Pinpoint the cell where the given text exists, returning its (x, y) midpoint coordinate. 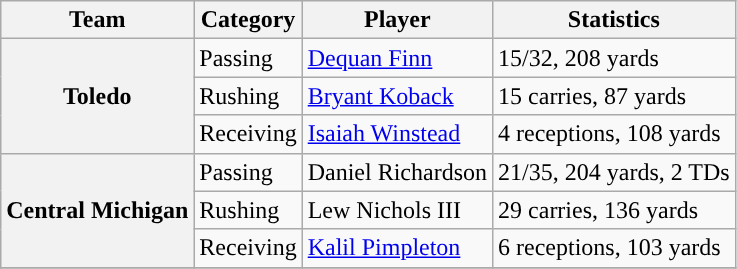
Dequan Finn (397, 58)
21/35, 204 yards, 2 TDs (614, 172)
Statistics (614, 20)
6 receptions, 103 yards (614, 248)
Bryant Koback (397, 96)
15/32, 208 yards (614, 58)
Daniel Richardson (397, 172)
4 receptions, 108 yards (614, 134)
Lew Nichols III (397, 210)
Isaiah Winstead (397, 134)
Central Michigan (98, 210)
Team (98, 20)
15 carries, 87 yards (614, 96)
Kalil Pimpleton (397, 248)
Player (397, 20)
Category (248, 20)
29 carries, 136 yards (614, 210)
Toledo (98, 96)
